Detect which cell encompasses the target text, then output its (x, y) center coordinate. 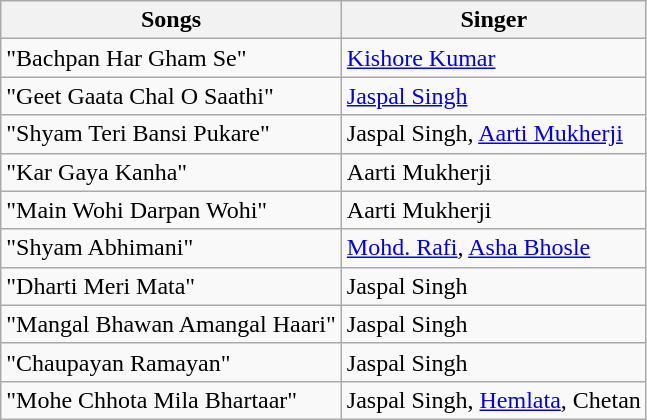
"Mangal Bhawan Amangal Haari" (172, 324)
"Bachpan Har Gham Se" (172, 58)
Songs (172, 20)
"Chaupayan Ramayan" (172, 362)
"Mohe Chhota Mila Bhartaar" (172, 400)
"Main Wohi Darpan Wohi" (172, 210)
"Dharti Meri Mata" (172, 286)
"Kar Gaya Kanha" (172, 172)
"Shyam Teri Bansi Pukare" (172, 134)
"Geet Gaata Chal O Saathi" (172, 96)
"Shyam Abhimani" (172, 248)
Singer (494, 20)
Kishore Kumar (494, 58)
Mohd. Rafi, Asha Bhosle (494, 248)
Jaspal Singh, Aarti Mukherji (494, 134)
Jaspal Singh, Hemlata, Chetan (494, 400)
